Capture the cell that displays the provided text and extract its (x, y) central coordinate. 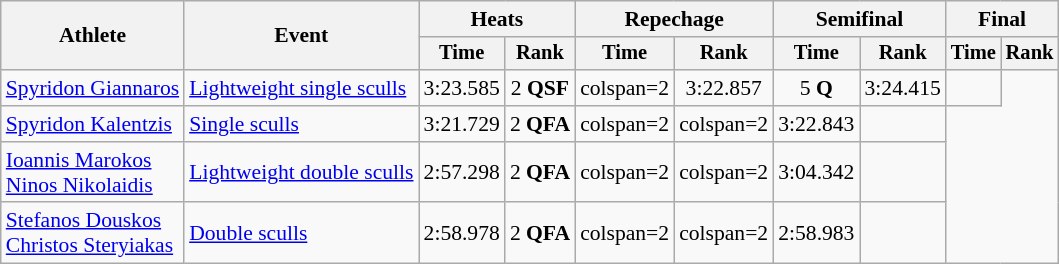
Double sculls (301, 234)
Spyridon Giannaros (92, 88)
3:22.843 (816, 124)
Semifinal (860, 19)
2:58.978 (462, 234)
Ioannis MarokosNinos Nikolaidis (92, 172)
Lightweight single sculls (301, 88)
3:24.415 (903, 88)
3:23.585 (462, 88)
Single sculls (301, 124)
Lightweight double sculls (301, 172)
Stefanos DouskosChristos Steryiakas (92, 234)
2:58.983 (816, 234)
Spyridon Kalentzis (92, 124)
Athlete (92, 36)
2:57.298 (462, 172)
Event (301, 36)
3:22.857 (724, 88)
Repechage (674, 19)
Heats (498, 19)
3:21.729 (462, 124)
3:04.342 (816, 172)
Final (1002, 19)
2 QSF (540, 88)
5 Q (816, 88)
